Locate the cell with the specified text and output its (X, Y) center coordinate. 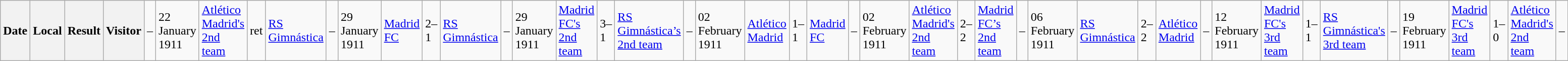
RS Gimnástica’s 2nd team (649, 30)
1–0 (1499, 30)
Visitor (124, 30)
Madrid FC’s 2nd team (996, 30)
22 January 1911 (177, 30)
19 February 1911 (1424, 30)
Madrid FC's 2nd team (577, 30)
2–1 (431, 30)
06 February 1911 (1053, 30)
Local (47, 30)
Date (15, 30)
RS Gimnástica's 3rd team (1354, 30)
12 February 1911 (1237, 30)
Result (84, 30)
3–1 (606, 30)
ret (256, 30)
